Search for the cell housing the specified text and yield its [X, Y] center coordinate. 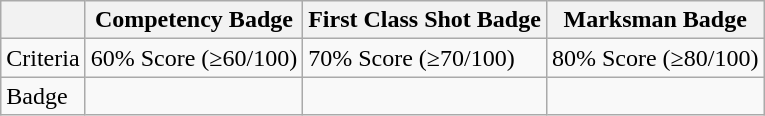
70% Score (≥70/100) [425, 58]
80% Score (≥80/100) [655, 58]
Badge [43, 96]
Criteria [43, 58]
Competency Badge [194, 20]
60% Score (≥60/100) [194, 58]
First Class Shot Badge [425, 20]
Marksman Badge [655, 20]
